For the text-containing cell, return its midpoint in (x, y) coordinate format. 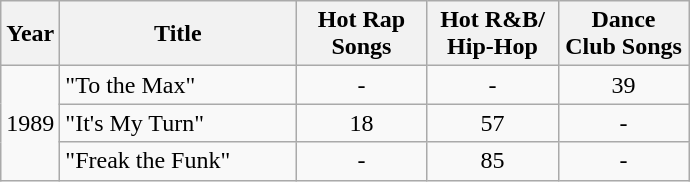
Title (178, 34)
18 (362, 123)
39 (624, 85)
Hot Rap Songs (362, 34)
85 (492, 161)
Dance Club Songs (624, 34)
Year (30, 34)
"To the Max" (178, 85)
1989 (30, 123)
"Freak the Funk" (178, 161)
57 (492, 123)
"It's My Turn" (178, 123)
Hot R&B/ Hip-Hop (492, 34)
